Search for the cell housing the specified text and yield its (X, Y) center coordinate. 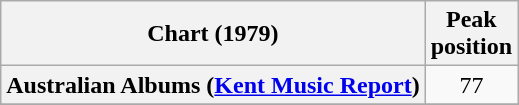
Peakposition (471, 34)
Australian Albums (Kent Music Report) (213, 85)
77 (471, 85)
Chart (1979) (213, 34)
